Scan for the cell matching the given text and deliver its (x, y) coordinate at center. 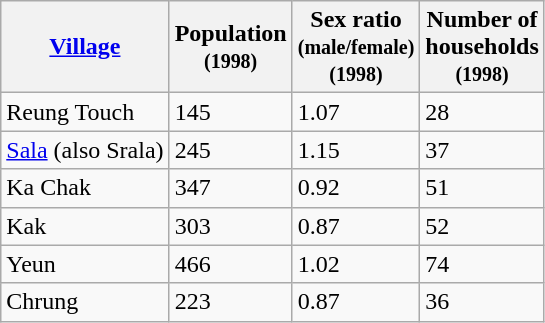
466 (230, 264)
Sex ratio(male/female)(1998) (356, 47)
Chrung (85, 302)
1.07 (356, 112)
Reung Touch (85, 112)
52 (482, 226)
1.15 (356, 150)
0.92 (356, 188)
Yeun (85, 264)
245 (230, 150)
Sala (also Srala) (85, 150)
303 (230, 226)
51 (482, 188)
28 (482, 112)
Number ofhouseholds(1998) (482, 47)
Kak (85, 226)
1.02 (356, 264)
37 (482, 150)
36 (482, 302)
347 (230, 188)
223 (230, 302)
74 (482, 264)
Ka Chak (85, 188)
145 (230, 112)
Population(1998) (230, 47)
Village (85, 47)
